For the text-containing cell, return its midpoint in [X, Y] coordinate format. 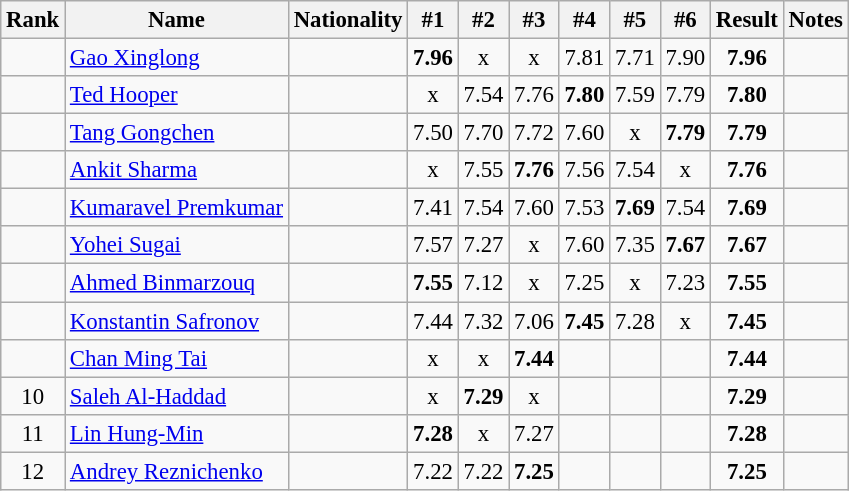
Andrey Reznichenko [177, 471]
7.41 [433, 208]
Rank [33, 20]
Lin Hung-Min [177, 433]
Saleh Al-Haddad [177, 396]
7.81 [584, 58]
#3 [534, 20]
10 [33, 396]
Gao Xinglong [177, 58]
7.06 [534, 321]
12 [33, 471]
7.35 [635, 245]
Ted Hooper [177, 95]
#5 [635, 20]
7.59 [635, 95]
Nationality [348, 20]
7.70 [483, 133]
7.72 [534, 133]
Konstantin Safronov [177, 321]
Chan Ming Tai [177, 358]
7.32 [483, 321]
Tang Gongchen [177, 133]
#1 [433, 20]
#2 [483, 20]
Name [177, 20]
Ankit Sharma [177, 170]
7.23 [685, 283]
7.53 [584, 208]
Yohei Sugai [177, 245]
11 [33, 433]
#4 [584, 20]
7.90 [685, 58]
Notes [816, 20]
7.71 [635, 58]
7.57 [433, 245]
Kumaravel Premkumar [177, 208]
Ahmed Binmarzouq [177, 283]
Result [748, 20]
7.50 [433, 133]
7.12 [483, 283]
#6 [685, 20]
7.56 [584, 170]
